For the text-containing cell, return its midpoint in (X, Y) coordinate format. 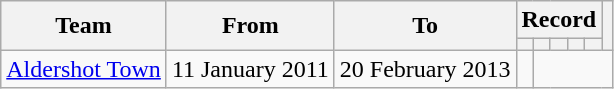
Team (84, 26)
20 February 2013 (425, 69)
11 January 2011 (250, 69)
From (250, 26)
Record (559, 20)
Aldershot Town (84, 69)
To (425, 26)
